From the cell containing the given text, extract its center point as [X, Y] coordinate. 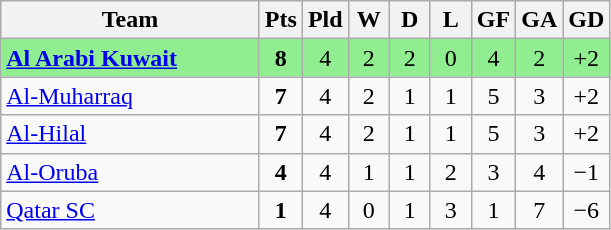
−1 [586, 172]
Al-Hilal [130, 134]
GD [586, 20]
Al Arabi Kuwait [130, 58]
Al-Oruba [130, 172]
−6 [586, 210]
Al-Muharraq [130, 96]
Team [130, 20]
W [368, 20]
Pts [280, 20]
D [410, 20]
Pld [325, 20]
8 [280, 58]
GA [540, 20]
Qatar SC [130, 210]
L [450, 20]
GF [493, 20]
